Identify which cell holds the provided text, then report its [x, y] central coordinate. 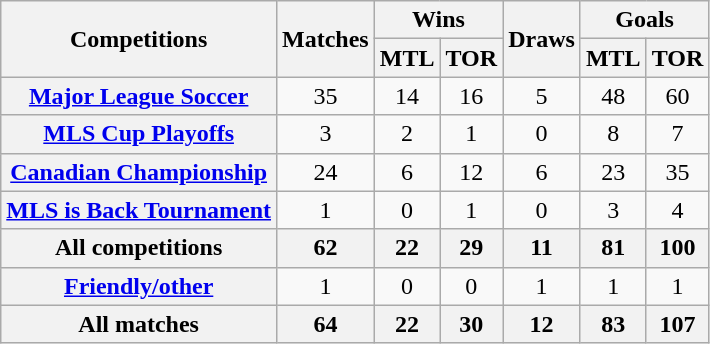
14 [407, 96]
23 [613, 172]
Wins [438, 20]
30 [472, 324]
Draws [542, 39]
60 [678, 96]
MLS is Back Tournament [139, 210]
81 [613, 248]
100 [678, 248]
4 [678, 210]
Competitions [139, 39]
29 [472, 248]
16 [472, 96]
83 [613, 324]
64 [326, 324]
Goals [644, 20]
Friendly/other [139, 286]
7 [678, 134]
11 [542, 248]
Canadian Championship [139, 172]
2 [407, 134]
All matches [139, 324]
Major League Soccer [139, 96]
All competitions [139, 248]
5 [542, 96]
Matches [326, 39]
48 [613, 96]
24 [326, 172]
107 [678, 324]
MLS Cup Playoffs [139, 134]
62 [326, 248]
8 [613, 134]
